For the text-containing cell, return its midpoint in (x, y) coordinate format. 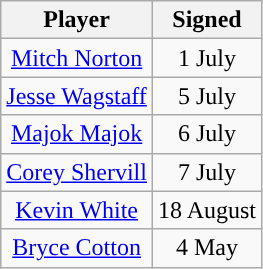
Player (77, 20)
18 August (206, 210)
Majok Majok (77, 134)
Mitch Norton (77, 58)
4 May (206, 248)
7 July (206, 172)
Signed (206, 20)
6 July (206, 134)
Kevin White (77, 210)
5 July (206, 96)
Corey Shervill (77, 172)
1 July (206, 58)
Bryce Cotton (77, 248)
Jesse Wagstaff (77, 96)
